Identify which cell holds the provided text, then report its [x, y] central coordinate. 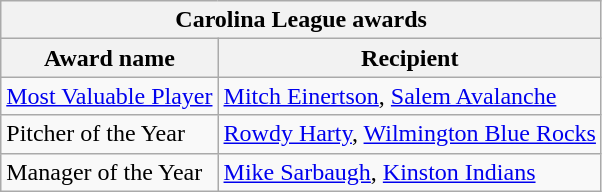
Mitch Einertson, Salem Avalanche [410, 96]
Recipient [410, 58]
Mike Sarbaugh, Kinston Indians [410, 172]
Pitcher of the Year [110, 134]
Manager of the Year [110, 172]
Most Valuable Player [110, 96]
Carolina League awards [302, 20]
Award name [110, 58]
Rowdy Harty, Wilmington Blue Rocks [410, 134]
